Scan for the cell matching the given text and deliver its (x, y) coordinate at center. 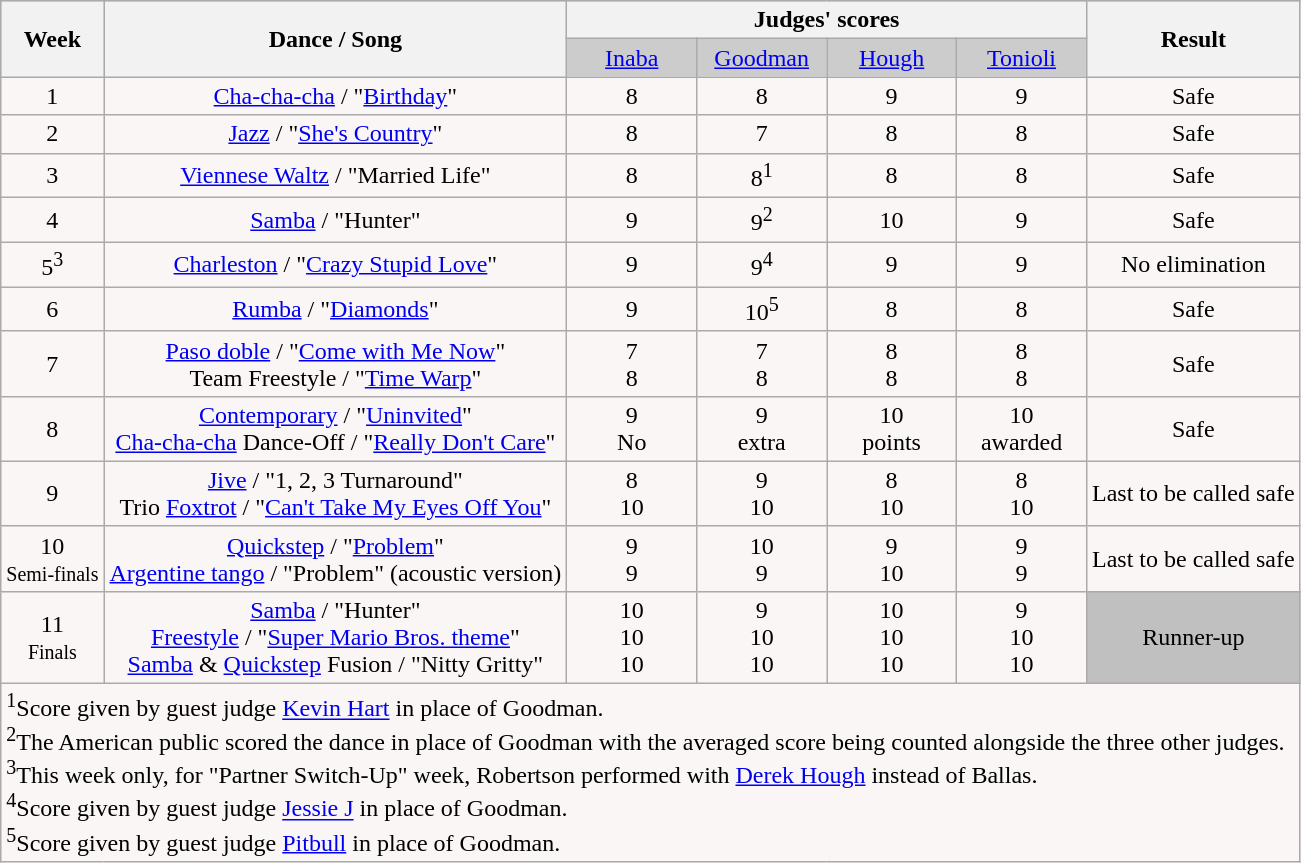
Runner-up (1194, 637)
Inaba (632, 58)
105 (762, 310)
1 (52, 96)
10awarded (1022, 428)
No elimination (1194, 264)
3 (52, 176)
10Semi-finals (52, 558)
6 (52, 310)
Charleston / "Crazy Stupid Love" (336, 264)
53 (52, 264)
Judges' scores (827, 20)
Cha-cha-cha / "Birthday" (336, 96)
Viennese Waltz / "Married Life" (336, 176)
81 (762, 176)
Dance / Song (336, 39)
Rumba / "Diamonds" (336, 310)
94 (762, 264)
Hough (892, 58)
Result (1194, 39)
Goodman (762, 58)
109 (762, 558)
4 (52, 220)
Contemporary / "Uninvited"Cha-cha-cha Dance-Off / "Really Don't Care" (336, 428)
10points (892, 428)
Paso doble / "Come with Me Now"Team Freestyle / "Time Warp" (336, 364)
9extra (762, 428)
2 (52, 134)
11Finals (52, 637)
Samba / "Hunter" (336, 220)
Jive / "1, 2, 3 Turnaround"Trio Foxtrot / "Can't Take My Eyes Off You" (336, 494)
10 (892, 220)
Tonioli (1022, 58)
Jazz / "She's Country" (336, 134)
92 (762, 220)
Week (52, 39)
Quickstep / "Problem"Argentine tango / "Problem" (acoustic version) (336, 558)
Samba / "Hunter"Freestyle / "Super Mario Bros. theme"Samba & Quickstep Fusion / "Nitty Gritty" (336, 637)
9No (632, 428)
